Detect which cell encompasses the target text, then output its [X, Y] center coordinate. 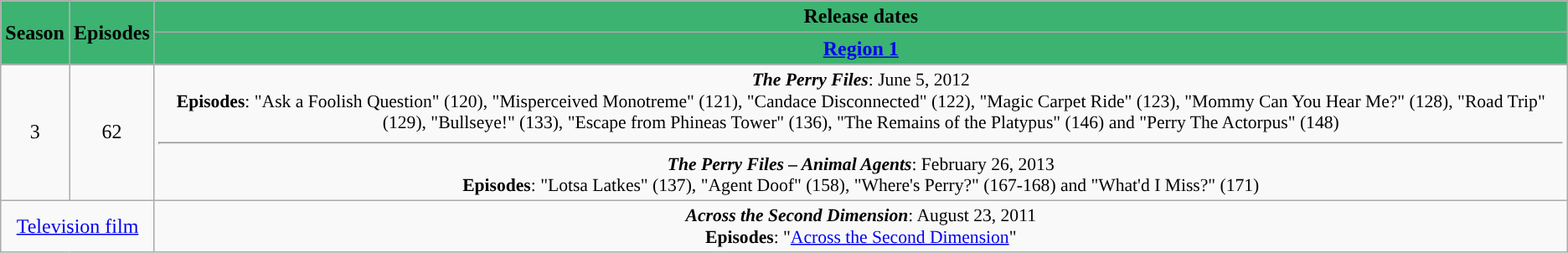
Across the Second Dimension: August 23, 2011Episodes: "Across the Second Dimension" [861, 226]
Release dates [861, 17]
62 [111, 132]
Episodes [111, 33]
Season [35, 33]
3 [35, 132]
Region 1 [861, 49]
Television film [78, 226]
